Identify which cell holds the provided text, then report its (x, y) central coordinate. 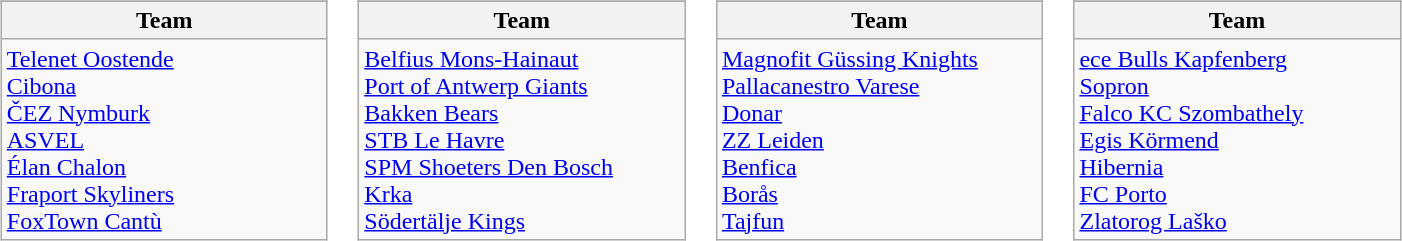
Telenet Oostende Cibona ČEZ Nymburk ASVEL Élan Chalon Fraport Skyliners FoxTown Cantù (164, 139)
ece Bulls Kapfenberg Sopron Falco KC Szombathely Egis Körmend Hibernia FC Porto Zlatorog Laško (1237, 139)
Belfius Mons-Hainaut Port of Antwerp Giants Bakken Bears STB Le Havre SPM Shoeters Den Bosch Krka Södertälje Kings (522, 139)
Magnofit Güssing Knights Pallacanestro Varese Donar ZZ Leiden Benfica Borås Tajfun (879, 139)
